Provide the [x, y] coordinate of the cell's center where the given text is located.  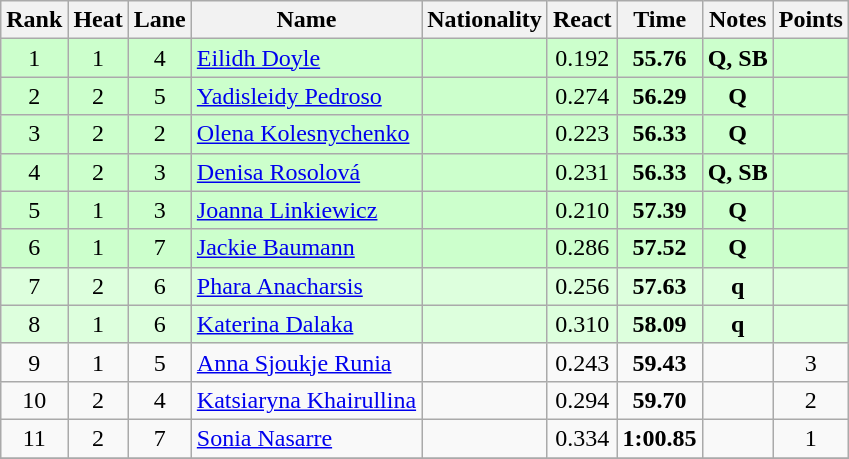
58.09 [660, 324]
Phara Anacharsis [306, 286]
Notes [738, 20]
0.231 [582, 172]
Nationality [485, 20]
0.310 [582, 324]
React [582, 20]
59.43 [660, 362]
0.294 [582, 400]
Points [810, 20]
Heat [98, 20]
Anna Sjoukje Runia [306, 362]
0.223 [582, 134]
Olena Kolesnychenko [306, 134]
Katsiaryna Khairullina [306, 400]
Joanna Linkiewicz [306, 210]
Eilidh Doyle [306, 58]
11 [34, 438]
59.70 [660, 400]
0.192 [582, 58]
57.39 [660, 210]
0.286 [582, 248]
0.243 [582, 362]
55.76 [660, 58]
56.29 [660, 96]
Time [660, 20]
Katerina Dalaka [306, 324]
10 [34, 400]
Jackie Baumann [306, 248]
0.334 [582, 438]
0.274 [582, 96]
9 [34, 362]
Lane [160, 20]
8 [34, 324]
57.63 [660, 286]
Denisa Rosolová [306, 172]
0.256 [582, 286]
Name [306, 20]
0.210 [582, 210]
Rank [34, 20]
57.52 [660, 248]
Sonia Nasarre [306, 438]
1:00.85 [660, 438]
Yadisleidy Pedroso [306, 96]
